Find where the given text appears and provide that cell's center as (X, Y) coordinate. 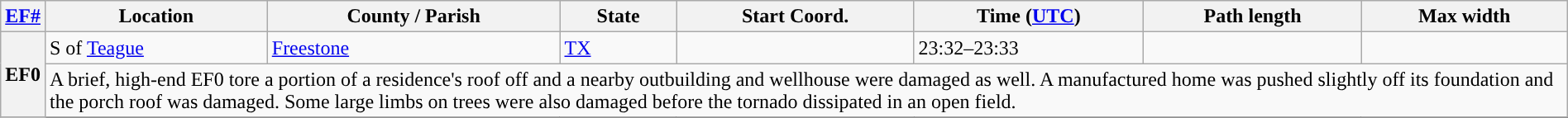
Start Coord. (796, 17)
Time (UTC) (1029, 17)
Max width (1464, 17)
EF0 (23, 74)
S of Teague (155, 48)
EF# (23, 17)
State (619, 17)
TX (619, 48)
County / Parish (414, 17)
Path length (1252, 17)
Freestone (414, 48)
Location (155, 17)
23:32–23:33 (1029, 48)
